Output the [x, y] coordinate of the center of the cell containing the given text.  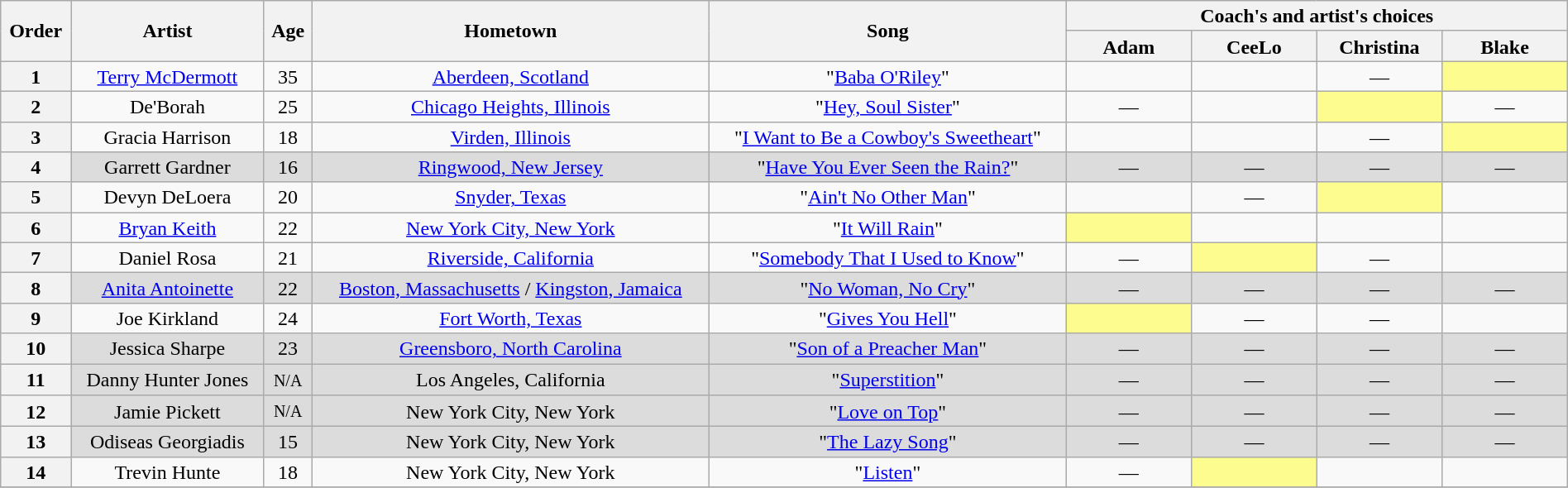
Terry McDermott [168, 76]
Jamie Pickett [168, 411]
Riverside, California [511, 258]
Age [288, 31]
Joe Kirkland [168, 318]
Aberdeen, Scotland [511, 76]
4 [36, 167]
"Baba O'Riley" [888, 76]
25 [288, 106]
14 [36, 471]
Fort Worth, Texas [511, 318]
Greensboro, North Carolina [511, 349]
"Love on Top" [888, 411]
Los Angeles, California [511, 380]
7 [36, 258]
"No Woman, No Cry" [888, 288]
Order [36, 31]
15 [288, 442]
35 [288, 76]
"Have You Ever Seen the Rain?" [888, 167]
20 [288, 197]
Boston, Massachusetts / Kingston, Jamaica [511, 288]
Ringwood, New Jersey [511, 167]
Artist [168, 31]
23 [288, 349]
Hometown [511, 31]
"The Lazy Song" [888, 442]
Trevin Hunte [168, 471]
CeeLo [1255, 46]
Christina [1379, 46]
"I Want to Be a Cowboy's Sweetheart" [888, 137]
11 [36, 380]
"Gives You Hell" [888, 318]
24 [288, 318]
Odiseas Georgiadis [168, 442]
"Superstition" [888, 380]
Virden, Illinois [511, 137]
"It Will Rain" [888, 228]
13 [36, 442]
Anita Antoinette [168, 288]
Blake [1505, 46]
De'Borah [168, 106]
5 [36, 197]
"Somebody That I Used to Know" [888, 258]
Devyn DeLoera [168, 197]
Jessica Sharpe [168, 349]
Danny Hunter Jones [168, 380]
Coach's and artist's choices [1317, 17]
8 [36, 288]
9 [36, 318]
"Hey, Soul Sister" [888, 106]
16 [288, 167]
Adam [1129, 46]
"Ain't No Other Man" [888, 197]
Bryan Keith [168, 228]
"Listen" [888, 471]
Chicago Heights, Illinois [511, 106]
10 [36, 349]
Song [888, 31]
2 [36, 106]
Gracia Harrison [168, 137]
6 [36, 228]
"Son of a Preacher Man" [888, 349]
1 [36, 76]
21 [288, 258]
12 [36, 411]
Garrett Gardner [168, 167]
Snyder, Texas [511, 197]
3 [36, 137]
Daniel Rosa [168, 258]
